Search for the cell housing the specified text and yield its [x, y] center coordinate. 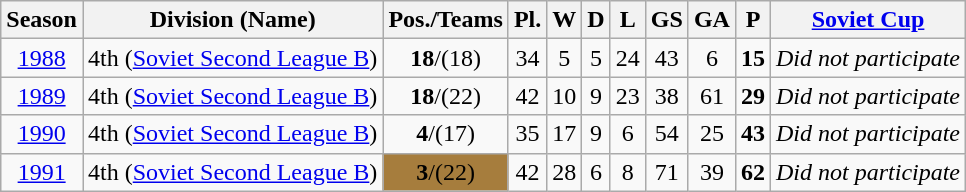
1990 [42, 134]
15 [752, 58]
P [752, 20]
1988 [42, 58]
61 [712, 96]
Season [42, 20]
23 [628, 96]
W [564, 20]
Division (Name) [232, 20]
28 [564, 172]
8 [628, 172]
Soviet Cup [868, 20]
4/(17) [446, 134]
D [596, 20]
38 [666, 96]
3/(22) [446, 172]
18/(18) [446, 58]
Pos./Teams [446, 20]
L [628, 20]
1989 [42, 96]
71 [666, 172]
62 [752, 172]
10 [564, 96]
29 [752, 96]
54 [666, 134]
18/(22) [446, 96]
24 [628, 58]
17 [564, 134]
Pl. [527, 20]
25 [712, 134]
1991 [42, 172]
GS [666, 20]
39 [712, 172]
34 [527, 58]
GA [712, 20]
35 [527, 134]
